From the cell containing the given text, extract its center point as (X, Y) coordinate. 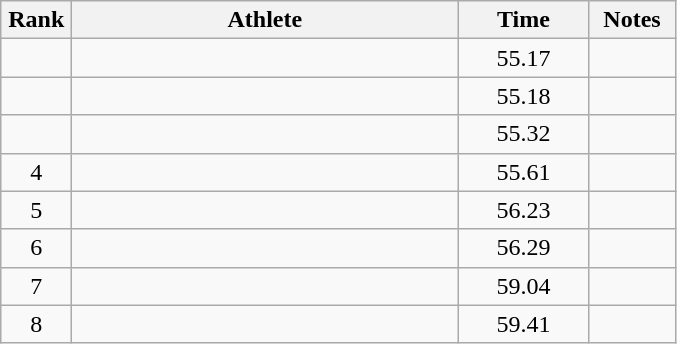
56.23 (524, 210)
55.18 (524, 96)
59.41 (524, 324)
8 (36, 324)
Rank (36, 20)
55.32 (524, 134)
Athlete (265, 20)
59.04 (524, 286)
5 (36, 210)
Time (524, 20)
Notes (632, 20)
55.17 (524, 58)
6 (36, 248)
56.29 (524, 248)
7 (36, 286)
4 (36, 172)
55.61 (524, 172)
